Return the (x, y) coordinate for the center point of the cell that contains the specified text.  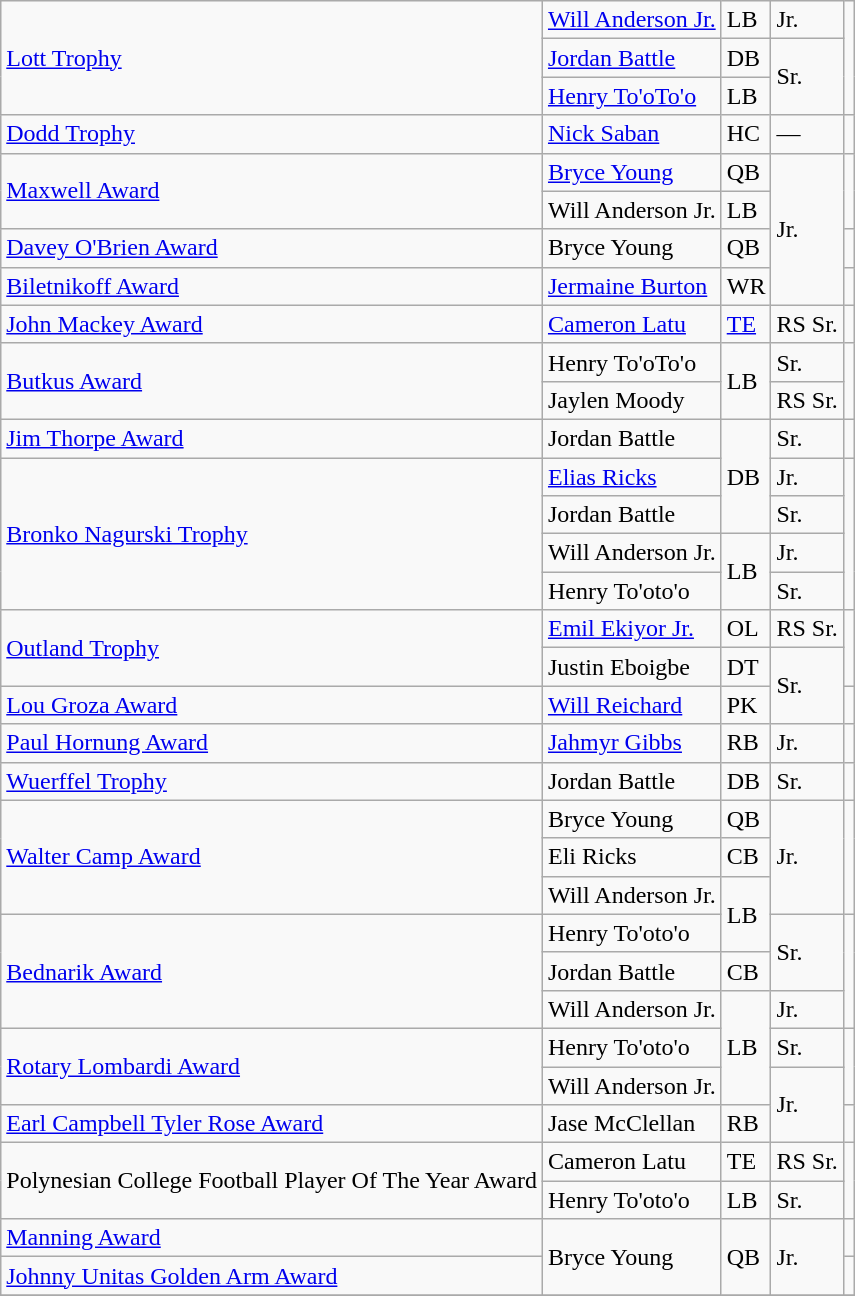
Jase McClellan (632, 1124)
Johnny Unitas Golden Arm Award (272, 1276)
Bronko Nagurski Trophy (272, 534)
Bednarik Award (272, 971)
Earl Campbell Tyler Rose Award (272, 1124)
OL (746, 629)
Jahmyr Gibbs (632, 743)
Manning Award (272, 1238)
Dodd Trophy (272, 134)
Butkus Award (272, 381)
Lott Trophy (272, 58)
Will Reichard (632, 705)
Maxwell Award (272, 191)
Jermaine Burton (632, 286)
Elias Ricks (632, 477)
Polynesian College Football Player Of The Year Award (272, 1181)
Outland Trophy (272, 648)
Rotary Lombardi Award (272, 1066)
Biletnikoff Award (272, 286)
Emil Ekiyor Jr. (632, 629)
Justin Eboigbe (632, 667)
Davey O'Brien Award (272, 248)
PK (746, 705)
Lou Groza Award (272, 705)
Jaylen Moody (632, 400)
HC (746, 134)
Nick Saban (632, 134)
Wuerffel Trophy (272, 781)
— (807, 134)
Paul Hornung Award (272, 743)
Walter Camp Award (272, 857)
WR (746, 286)
Jim Thorpe Award (272, 438)
DT (746, 667)
John Mackey Award (272, 324)
Eli Ricks (632, 857)
